Provide the (x, y) coordinate of the cell's center where the given text is located.  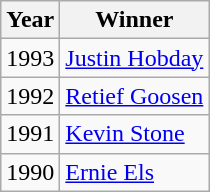
1991 (30, 134)
Retief Goosen (134, 96)
1990 (30, 172)
Kevin Stone (134, 134)
Winner (134, 20)
1993 (30, 58)
1992 (30, 96)
Ernie Els (134, 172)
Year (30, 20)
Justin Hobday (134, 58)
